Pinpoint the cell where the given text exists, returning its (x, y) midpoint coordinate. 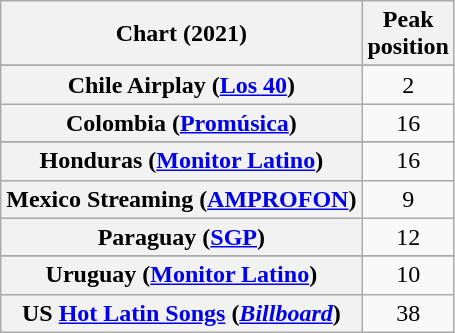
38 (408, 313)
Paraguay (SGP) (182, 237)
Peakposition (408, 34)
12 (408, 237)
Mexico Streaming (AMPROFON) (182, 199)
Honduras (Monitor Latino) (182, 161)
10 (408, 275)
Chile Airplay (Los 40) (182, 85)
Chart (2021) (182, 34)
Colombia (Promúsica) (182, 123)
9 (408, 199)
US Hot Latin Songs (Billboard) (182, 313)
2 (408, 85)
Uruguay (Monitor Latino) (182, 275)
